Pinpoint the cell where the given text exists, returning its [X, Y] midpoint coordinate. 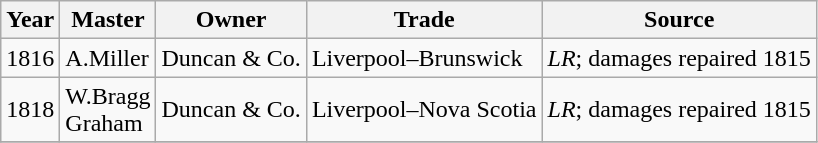
W.BraggGraham [108, 110]
Liverpool–Nova Scotia [424, 110]
1818 [30, 110]
Source [679, 20]
Master [108, 20]
Owner [231, 20]
Year [30, 20]
A.Miller [108, 58]
Trade [424, 20]
Liverpool–Brunswick [424, 58]
1816 [30, 58]
